Provide the [X, Y] coordinate of the cell's center where the given text is located.  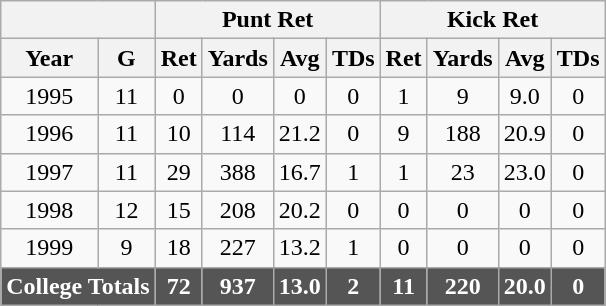
16.7 [300, 172]
13.0 [300, 286]
208 [238, 210]
23.0 [524, 172]
388 [238, 172]
1995 [50, 96]
114 [238, 134]
9.0 [524, 96]
12 [127, 210]
18 [178, 248]
29 [178, 172]
Punt Ret [268, 20]
227 [238, 248]
2 [353, 286]
G [127, 58]
College Totals [78, 286]
1997 [50, 172]
10 [178, 134]
20.9 [524, 134]
20.2 [300, 210]
1999 [50, 248]
Kick Ret [492, 20]
220 [462, 286]
1998 [50, 210]
937 [238, 286]
21.2 [300, 134]
13.2 [300, 248]
20.0 [524, 286]
72 [178, 286]
15 [178, 210]
188 [462, 134]
23 [462, 172]
Year [50, 58]
1996 [50, 134]
